Locate the cell with the specified text and output its [x, y] center coordinate. 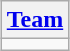
Team [35, 20]
